Return [x, y] of the center of cell containing provided text 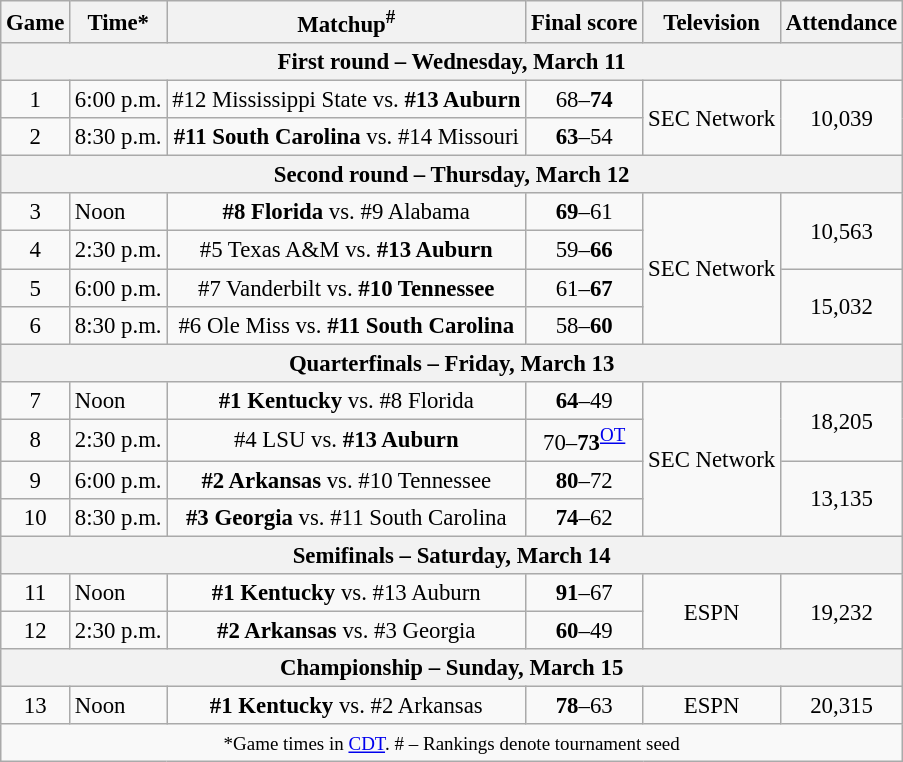
#1 Kentucky vs. #8 Florida [346, 400]
61–67 [584, 288]
10,039 [842, 118]
91–67 [584, 593]
#2 Arkansas vs. #3 Georgia [346, 631]
Second round – Thursday, March 12 [452, 175]
78–63 [584, 706]
#3 Georgia vs. #11 South Carolina [346, 518]
Attendance [842, 22]
4 [36, 250]
7 [36, 400]
Championship – Sunday, March 15 [452, 668]
80–72 [584, 480]
19,232 [842, 612]
63–54 [584, 137]
13 [36, 706]
First round – Wednesday, March 11 [452, 62]
59–66 [584, 250]
10,563 [842, 232]
69–61 [584, 213]
12 [36, 631]
Time* [118, 22]
13,135 [842, 498]
8 [36, 440]
#8 Florida vs. #9 Alabama [346, 213]
11 [36, 593]
Matchup# [346, 22]
58–60 [584, 325]
#4 LSU vs. #13 Auburn [346, 440]
6 [36, 325]
2 [36, 137]
#2 Arkansas vs. #10 Tennessee [346, 480]
#12 Mississippi State vs. #13 Auburn [346, 100]
*Game times in CDT. # – Rankings denote tournament seed [452, 743]
Television [712, 22]
3 [36, 213]
Quarterfinals – Friday, March 13 [452, 363]
64–49 [584, 400]
Semifinals – Saturday, March 14 [452, 555]
Final score [584, 22]
#1 Kentucky vs. #13 Auburn [346, 593]
#6 Ole Miss vs. #11 South Carolina [346, 325]
#5 Texas A&M vs. #13 Auburn [346, 250]
#1 Kentucky vs. #2 Arkansas [346, 706]
9 [36, 480]
1 [36, 100]
15,032 [842, 306]
10 [36, 518]
#7 Vanderbilt vs. #10 Tennessee [346, 288]
Game [36, 22]
60–49 [584, 631]
68–74 [584, 100]
#11 South Carolina vs. #14 Missouri [346, 137]
18,205 [842, 421]
74–62 [584, 518]
5 [36, 288]
20,315 [842, 706]
70–73OT [584, 440]
